Extract the (X, Y) coordinate from the center of the cell holding the provided text.  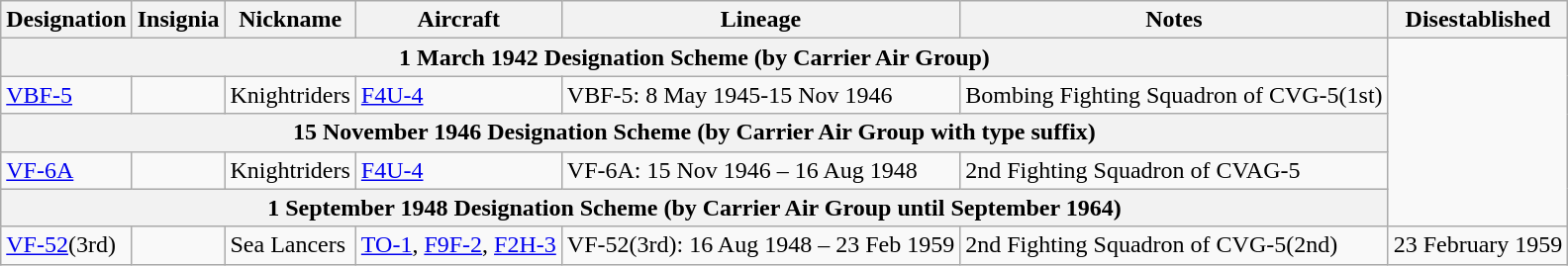
2nd Fighting Squadron of CVAG-5 (1174, 170)
Aircraft (458, 20)
VBF-5: 8 May 1945-15 Nov 1946 (760, 95)
Bombing Fighting Squadron of CVG-5(1st) (1174, 95)
Sea Lancers (290, 245)
Lineage (760, 20)
15 November 1946 Designation Scheme (by Carrier Air Group with type suffix) (695, 133)
Disestablished (1478, 20)
Designation (66, 20)
23 February 1959 (1478, 245)
VF-52(3rd) (66, 245)
TO-1, F9F-2, F2H-3 (458, 245)
VF-6A: 15 Nov 1946 – 16 Aug 1948 (760, 170)
Nickname (290, 20)
2nd Fighting Squadron of CVG-5(2nd) (1174, 245)
1 March 1942 Designation Scheme (by Carrier Air Group) (695, 57)
Insignia (178, 20)
1 September 1948 Designation Scheme (by Carrier Air Group until September 1964) (695, 208)
Notes (1174, 20)
VF-52(3rd): 16 Aug 1948 – 23 Feb 1959 (760, 245)
VF-6A (66, 170)
VBF-5 (66, 95)
